Return the [X, Y] coordinate for the center point of the cell that contains the specified text.  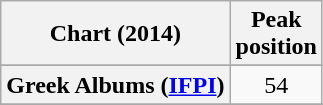
54 [276, 85]
Peakposition [276, 34]
Chart (2014) [116, 34]
Greek Albums (IFPI) [116, 85]
